Search for the cell housing the specified text and yield its (X, Y) center coordinate. 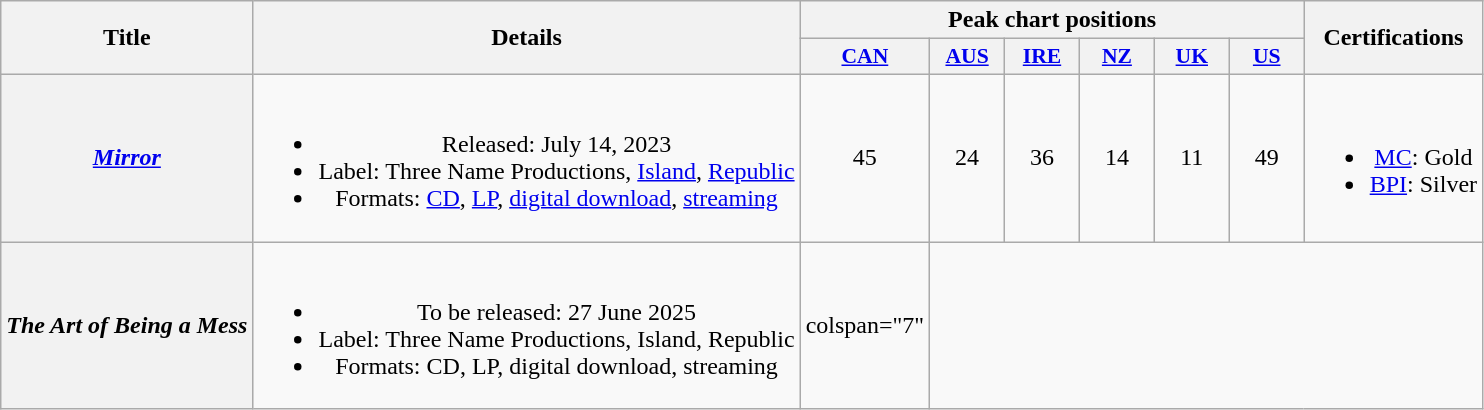
Certifications (1393, 38)
Mirror (127, 158)
Peak chart positions (1052, 20)
45 (865, 158)
Details (526, 38)
Title (127, 38)
Released: July 14, 2023Label: Three Name Productions, Island, RepublicFormats: CD, LP, digital download, streaming (526, 158)
36 (1042, 158)
CAN (865, 57)
24 (968, 158)
UK (1192, 57)
To be released: 27 June 2025Label: Three Name Productions, Island, RepublicFormats: CD, LP, digital download, streaming (526, 326)
The Art of Being a Mess (127, 326)
MC: GoldBPI: Silver (1393, 158)
US (1266, 57)
AUS (968, 57)
colspan="7" (865, 326)
14 (1116, 158)
IRE (1042, 57)
NZ (1116, 57)
49 (1266, 158)
11 (1192, 158)
